Determine the [x, y] coordinate at the center of the cell enclosing the given text.  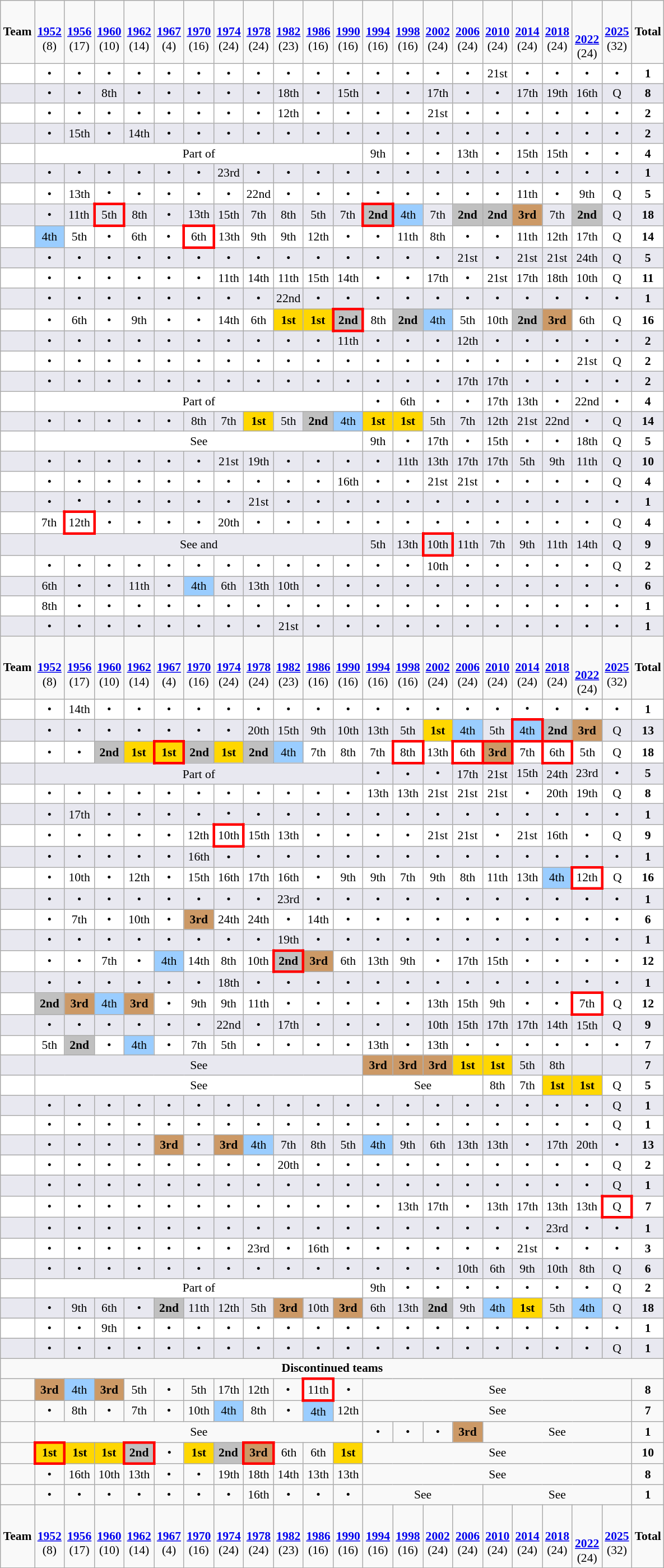
3 [648, 1248]
Discontinued teams [332, 1369]
11 [648, 279]
See and [199, 545]
